Return the [x, y] coordinate for the center point of the cell that contains the specified text.  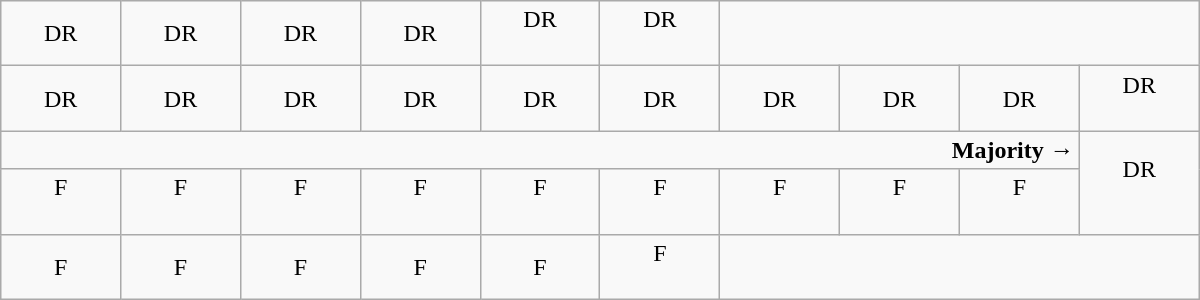
Majority → [540, 150]
